Find where the given text appears and provide that cell's center as (X, Y) coordinate. 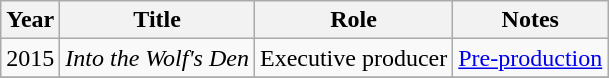
Executive producer (353, 58)
Pre-production (530, 58)
Year (30, 20)
Role (353, 20)
Into the Wolf's Den (158, 58)
Notes (530, 20)
Title (158, 20)
2015 (30, 58)
